Determine the [X, Y] coordinate at the center of the cell enclosing the given text.  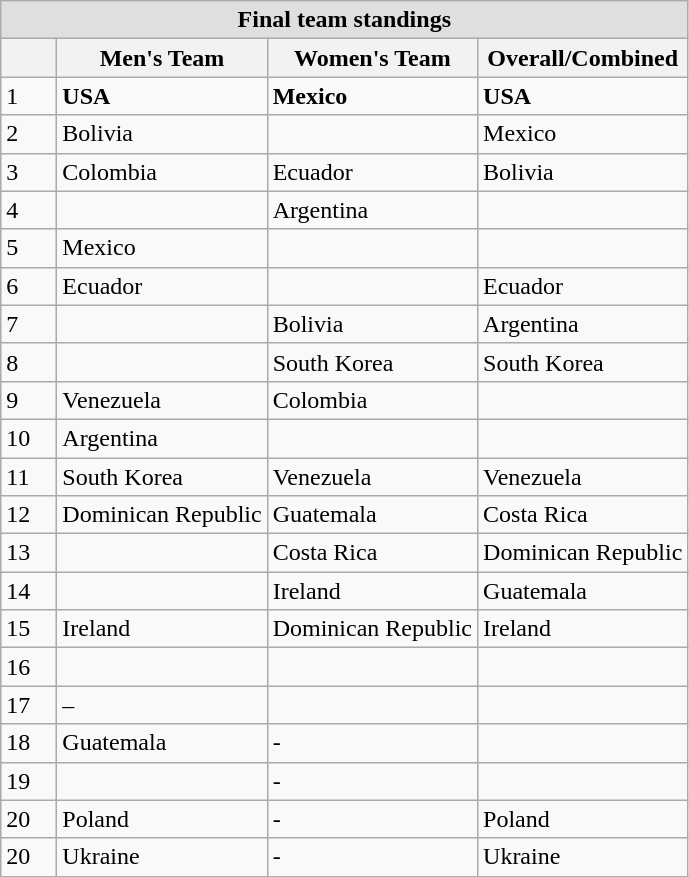
Overall/Combined [583, 58]
Men's Team [162, 58]
11 [29, 477]
12 [29, 515]
4 [29, 210]
19 [29, 781]
– [162, 705]
2 [29, 134]
9 [29, 400]
13 [29, 553]
14 [29, 591]
1 [29, 96]
8 [29, 362]
17 [29, 705]
Women's Team [372, 58]
7 [29, 324]
5 [29, 248]
15 [29, 629]
3 [29, 172]
Final team standings [344, 20]
6 [29, 286]
10 [29, 438]
18 [29, 743]
16 [29, 667]
